Detect which cell encompasses the target text, then output its [x, y] center coordinate. 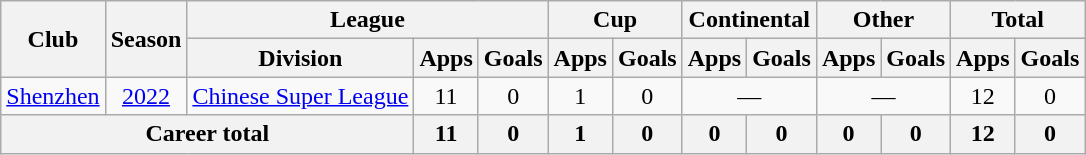
Continental [749, 20]
Season [146, 39]
Other [883, 20]
Division [300, 58]
Career total [208, 134]
Cup [615, 20]
Total [1018, 20]
Chinese Super League [300, 96]
League [368, 20]
Club [53, 39]
Shenzhen [53, 96]
2022 [146, 96]
